Return (x, y) of the center of cell containing provided text 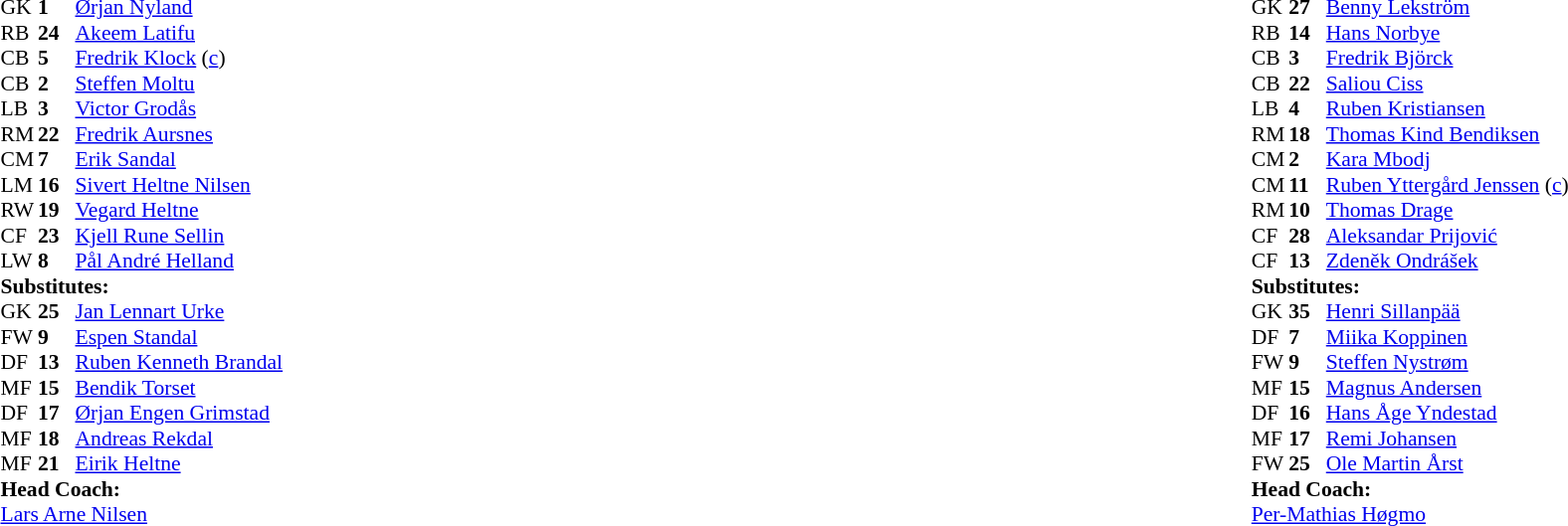
5 (57, 59)
14 (1307, 33)
Steffen Moltu (179, 84)
Ørjan Engen Grimstad (179, 413)
Victor Grodås (179, 108)
Bendik Torset (179, 388)
Vegard Heltne (179, 210)
10 (1307, 210)
LW (19, 262)
Pål André Helland (179, 262)
Head Coach: (141, 489)
28 (1307, 236)
Erik Sandal (179, 160)
Akeem Latifu (179, 33)
8 (57, 262)
35 (1307, 311)
19 (57, 210)
Ruben Kenneth Brandal (179, 363)
21 (57, 464)
Sivert Heltne Nilsen (179, 185)
4 (1307, 108)
Andreas Rekdal (179, 438)
Kjell Rune Sellin (179, 236)
Espen Standal (179, 337)
Eirik Heltne (179, 464)
Jan Lennart Urke (179, 311)
Fredrik Klock (c) (179, 59)
LM (19, 185)
Fredrik Aursnes (179, 134)
11 (1307, 185)
Substitutes: (141, 286)
24 (57, 33)
23 (57, 236)
RW (19, 210)
